From the cell containing the given text, extract its center point as (X, Y) coordinate. 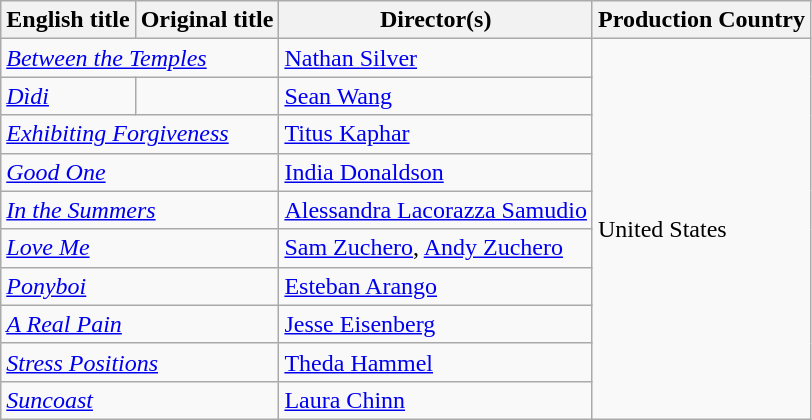
Stress Positions (140, 362)
India Donaldson (436, 172)
Love Me (140, 248)
Alessandra Lacorazza Samudio (436, 210)
Good One (140, 172)
Theda Hammel (436, 362)
A Real Pain (140, 324)
Sam Zuchero, Andy Zuchero (436, 248)
Dìdi (68, 96)
United States (701, 230)
Director(s) (436, 20)
Exhibiting Forgiveness (140, 134)
Titus Kaphar (436, 134)
Suncoast (140, 400)
Sean Wang (436, 96)
Between the Temples (140, 58)
Production Country (701, 20)
English title (68, 20)
Jesse Eisenberg (436, 324)
In the Summers (140, 210)
Laura Chinn (436, 400)
Esteban Arango (436, 286)
Nathan Silver (436, 58)
Original title (207, 20)
Ponyboi (140, 286)
